Detect which cell encompasses the target text, then output its (x, y) center coordinate. 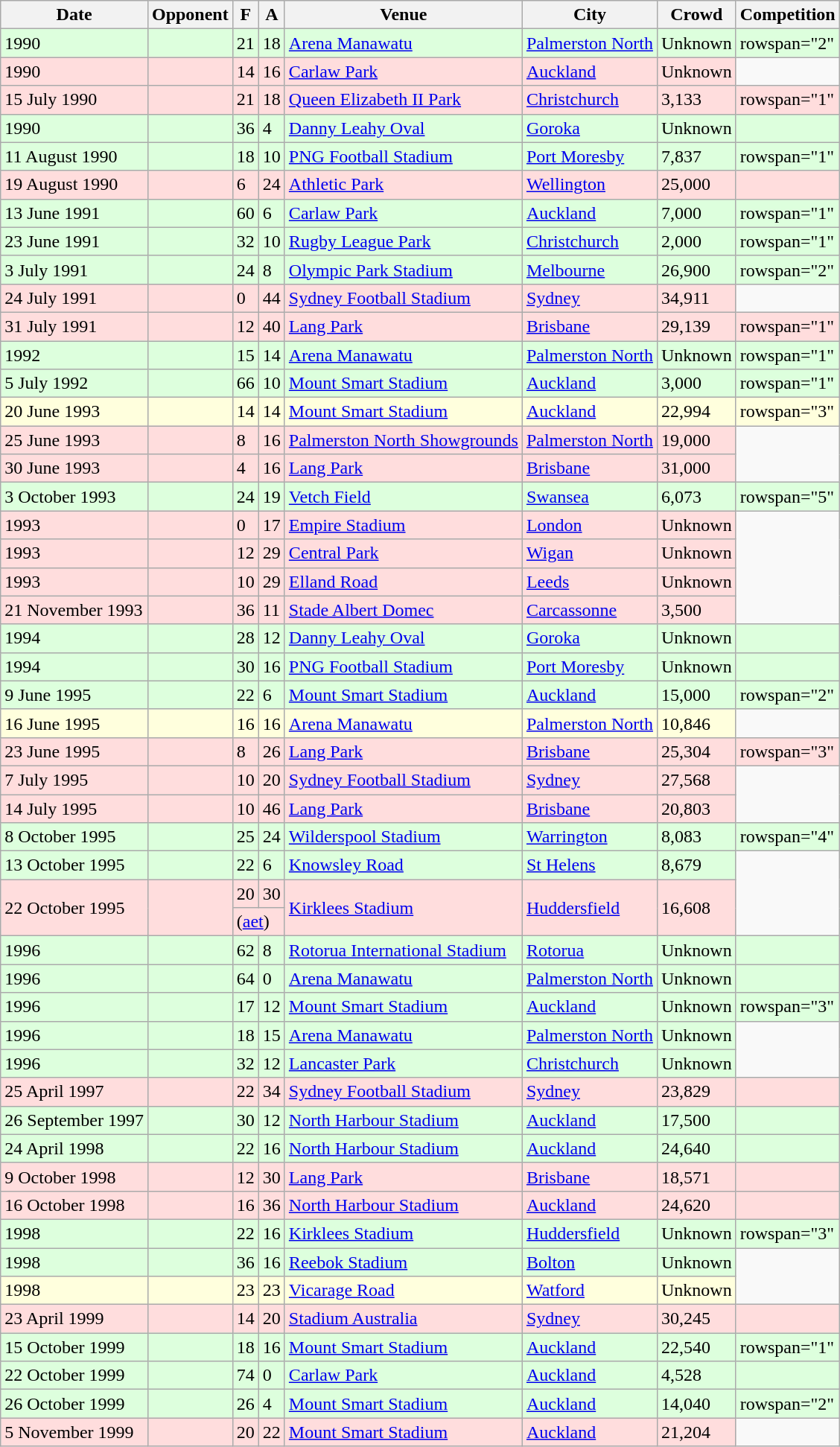
11 (271, 610)
60 (246, 213)
7,837 (696, 156)
Palmerston North Showgrounds (404, 440)
13 June 1991 (74, 213)
25 June 1993 (74, 440)
Bolton (590, 1262)
3 July 1991 (74, 270)
15 October 1999 (74, 1347)
8 October 1995 (74, 837)
25,304 (696, 751)
Venue (404, 15)
Reebok Stadium (404, 1262)
Central Park (404, 553)
14 July 1995 (74, 808)
22,994 (696, 412)
26,900 (696, 270)
27,568 (696, 780)
Wigan (590, 553)
9 October 1998 (74, 1177)
7,000 (696, 213)
16 June 1995 (74, 723)
34,911 (696, 298)
Queen Elizabeth II Park (404, 100)
Swansea (590, 497)
(aet) (258, 922)
3,500 (696, 610)
Stade Albert Domec (404, 610)
31 July 1991 (74, 326)
22 October 1995 (74, 908)
Warrington (590, 837)
Wilderspool Stadium (404, 837)
Carcassonne (590, 610)
25 April 1997 (74, 1092)
62 (246, 950)
31,000 (696, 468)
25,000 (696, 185)
23 June 1995 (74, 751)
5 November 1999 (74, 1432)
21 November 1993 (74, 610)
25 (246, 837)
City (590, 15)
Date (74, 15)
16,608 (696, 908)
Stadium Australia (404, 1319)
24 July 1991 (74, 298)
19 August 1990 (74, 185)
Leeds (590, 582)
44 (271, 298)
21,204 (696, 1432)
Olympic Park Stadium (404, 270)
30 June 1993 (74, 468)
Lancaster Park (404, 1063)
15 July 1990 (74, 100)
8,083 (696, 837)
Vetch Field (404, 497)
Empire Stadium (404, 525)
20 June 1993 (74, 412)
5 July 1992 (74, 384)
Rotorua International Stadium (404, 950)
24,620 (696, 1205)
Crowd (696, 15)
F (246, 15)
34 (271, 1092)
20,803 (696, 808)
Rugby League Park (404, 241)
30,245 (696, 1319)
3,133 (696, 100)
13 October 1995 (74, 865)
Athletic Park (404, 185)
4,528 (696, 1376)
17,500 (696, 1120)
19 (271, 497)
16 October 1998 (74, 1205)
19,000 (696, 440)
18,571 (696, 1177)
Watford (590, 1291)
6,073 (696, 497)
64 (246, 979)
3 October 1993 (74, 497)
Opponent (190, 15)
9 June 1995 (74, 695)
10,846 (696, 723)
rowspan="5" (788, 497)
Elland Road (404, 582)
22 October 1999 (74, 1376)
rowspan="4" (788, 837)
Competition (788, 15)
1992 (74, 355)
24 April 1998 (74, 1148)
8,679 (696, 865)
22,540 (696, 1347)
A (271, 15)
3,000 (696, 384)
11 August 1990 (74, 156)
23,829 (696, 1092)
74 (246, 1376)
40 (271, 326)
26 October 1999 (74, 1404)
St Helens (590, 865)
66 (246, 384)
London (590, 525)
24,640 (696, 1148)
28 (246, 638)
Knowsley Road (404, 865)
Vicarage Road (404, 1291)
7 July 1995 (74, 780)
Wellington (590, 185)
14,040 (696, 1404)
2,000 (696, 241)
46 (271, 808)
23 June 1991 (74, 241)
26 September 1997 (74, 1120)
29,139 (696, 326)
23 April 1999 (74, 1319)
15,000 (696, 695)
Melbourne (590, 270)
Rotorua (590, 950)
